Return [x, y] of the center of cell containing provided text 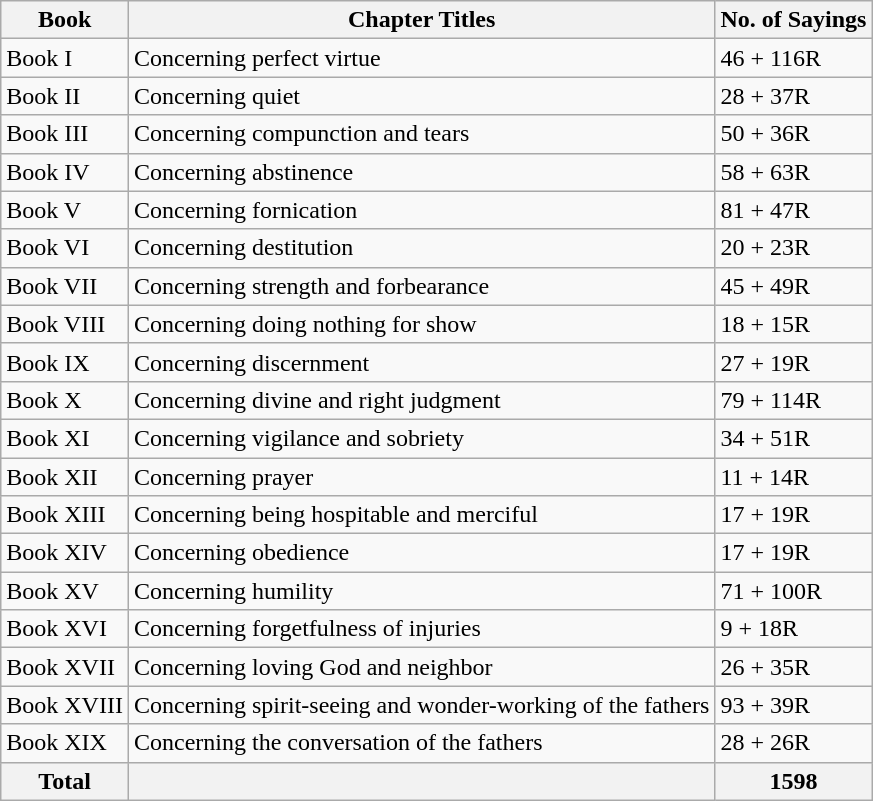
Book V [65, 210]
Concerning forgetfulness of injuries [421, 629]
Total [65, 781]
46 + 116R [794, 58]
58 + 63R [794, 172]
Book XIII [65, 515]
Book IV [65, 172]
Book VII [65, 286]
Concerning the conversation of the fathers [421, 743]
Book XVI [65, 629]
Book VI [65, 248]
1598 [794, 781]
Book XI [65, 438]
28 + 37R [794, 96]
9 + 18R [794, 629]
18 + 15R [794, 324]
Concerning divine and right judgment [421, 400]
Concerning vigilance and sobriety [421, 438]
26 + 35R [794, 667]
Book VIII [65, 324]
Concerning spirit-seeing and wonder-working of the fathers [421, 705]
Book XV [65, 591]
Concerning doing nothing for show [421, 324]
Book XVII [65, 667]
Book X [65, 400]
Book XIX [65, 743]
Concerning strength and forbearance [421, 286]
34 + 51R [794, 438]
Book II [65, 96]
Book XII [65, 477]
Concerning obedience [421, 553]
Concerning prayer [421, 477]
Concerning humility [421, 591]
Book III [65, 134]
Book XIV [65, 553]
Concerning discernment [421, 362]
27 + 19R [794, 362]
Concerning abstinence [421, 172]
Book IX [65, 362]
50 + 36R [794, 134]
Concerning being hospitable and merciful [421, 515]
Concerning fornication [421, 210]
Chapter Titles [421, 20]
Concerning perfect virtue [421, 58]
Concerning destitution [421, 248]
71 + 100R [794, 591]
Book [65, 20]
81 + 47R [794, 210]
79 + 114R [794, 400]
No. of Sayings [794, 20]
20 + 23R [794, 248]
Book I [65, 58]
Concerning compunction and tears [421, 134]
11 + 14R [794, 477]
Concerning quiet [421, 96]
93 + 39R [794, 705]
Concerning loving God and neighbor [421, 667]
28 + 26R [794, 743]
45 + 49R [794, 286]
Book XVIII [65, 705]
